Identify which cell holds the provided text, then report its [X, Y] central coordinate. 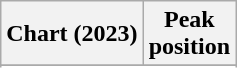
Chart (2023) [72, 34]
Peakposition [189, 34]
